Locate the cell with the specified text and output its (X, Y) center coordinate. 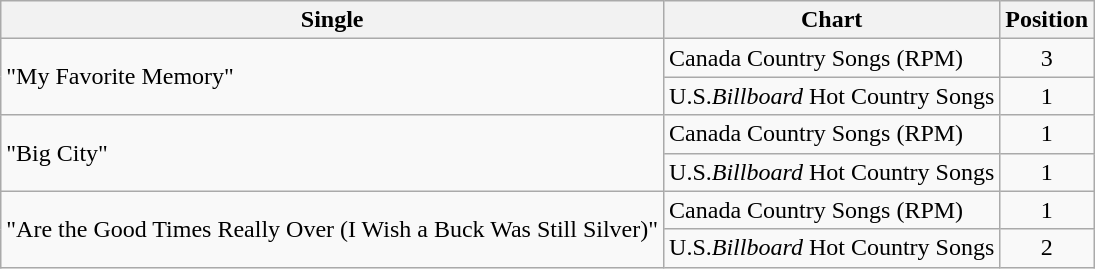
3 (1047, 58)
"My Favorite Memory" (332, 77)
"Big City" (332, 153)
Position (1047, 20)
2 (1047, 248)
Chart (832, 20)
Single (332, 20)
"Are the Good Times Really Over (I Wish a Buck Was Still Silver)" (332, 229)
